Scan for the cell matching the given text and deliver its (X, Y) coordinate at center. 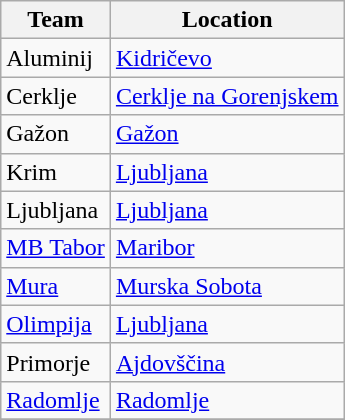
Krim (56, 172)
Cerklje (56, 96)
Primorje (56, 362)
Ajdovščina (227, 362)
Olimpija (56, 324)
Location (227, 20)
Team (56, 20)
Kidričevo (227, 58)
Mura (56, 286)
Aluminij (56, 58)
Murska Sobota (227, 286)
Cerklje na Gorenjskem (227, 96)
MB Tabor (56, 248)
Maribor (227, 248)
